Return the (x, y) coordinate for the center point of the cell that contains the specified text.  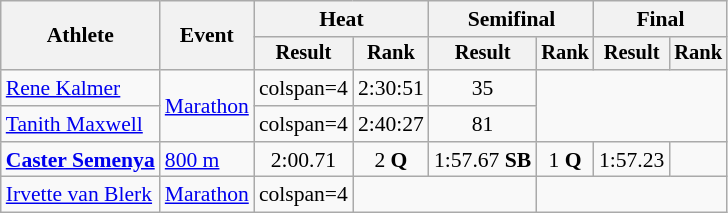
Rene Kalmer (80, 88)
35 (482, 88)
1:57.23 (632, 160)
800 m (207, 160)
2:00.71 (304, 160)
2:30:51 (391, 88)
Tanith Maxwell (80, 124)
2 Q (391, 160)
1 Q (565, 160)
1:57.67 SB (482, 160)
Athlete (80, 36)
Final (660, 19)
Irvette van Blerk (80, 195)
Event (207, 36)
81 (482, 124)
2:40:27 (391, 124)
Heat (342, 19)
Caster Semenya (80, 160)
Semifinal (512, 19)
